Return [X, Y] of the center of cell containing provided text 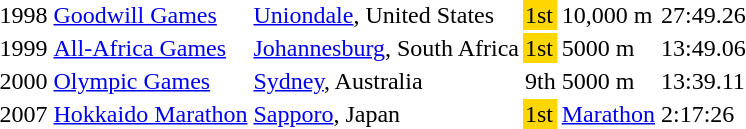
9th [541, 81]
Goodwill Games [150, 15]
Sapporo, Japan [386, 114]
Olympic Games [150, 81]
Uniondale, United States [386, 15]
Johannesburg, South Africa [386, 48]
Marathon [608, 114]
Hokkaido Marathon [150, 114]
10,000 m [608, 15]
Sydney, Australia [386, 81]
All-Africa Games [150, 48]
